Identify which cell holds the provided text, then report its [X, Y] central coordinate. 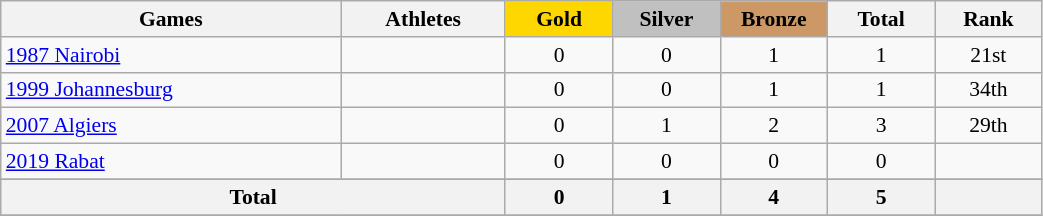
5 [880, 197]
1987 Nairobi [171, 55]
Gold [558, 19]
29th [988, 126]
2007 Algiers [171, 126]
4 [774, 197]
3 [880, 126]
2 [774, 126]
Athletes [424, 19]
Games [171, 19]
Rank [988, 19]
1999 Johannesburg [171, 90]
34th [988, 90]
21st [988, 55]
Silver [666, 19]
2019 Rabat [171, 162]
Bronze [774, 19]
